Pinpoint the cell where the given text exists, returning its (X, Y) midpoint coordinate. 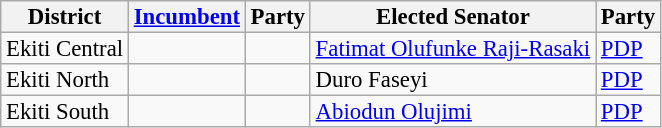
Ekiti North (65, 80)
Abiodun Olujimi (452, 112)
Duro Faseyi (452, 80)
Ekiti South (65, 112)
Ekiti Central (65, 49)
Incumbent (186, 17)
Elected Senator (452, 17)
District (65, 17)
Fatimat Olufunke Raji-Rasaki (452, 49)
